For the text-containing cell, return its midpoint in [x, y] coordinate format. 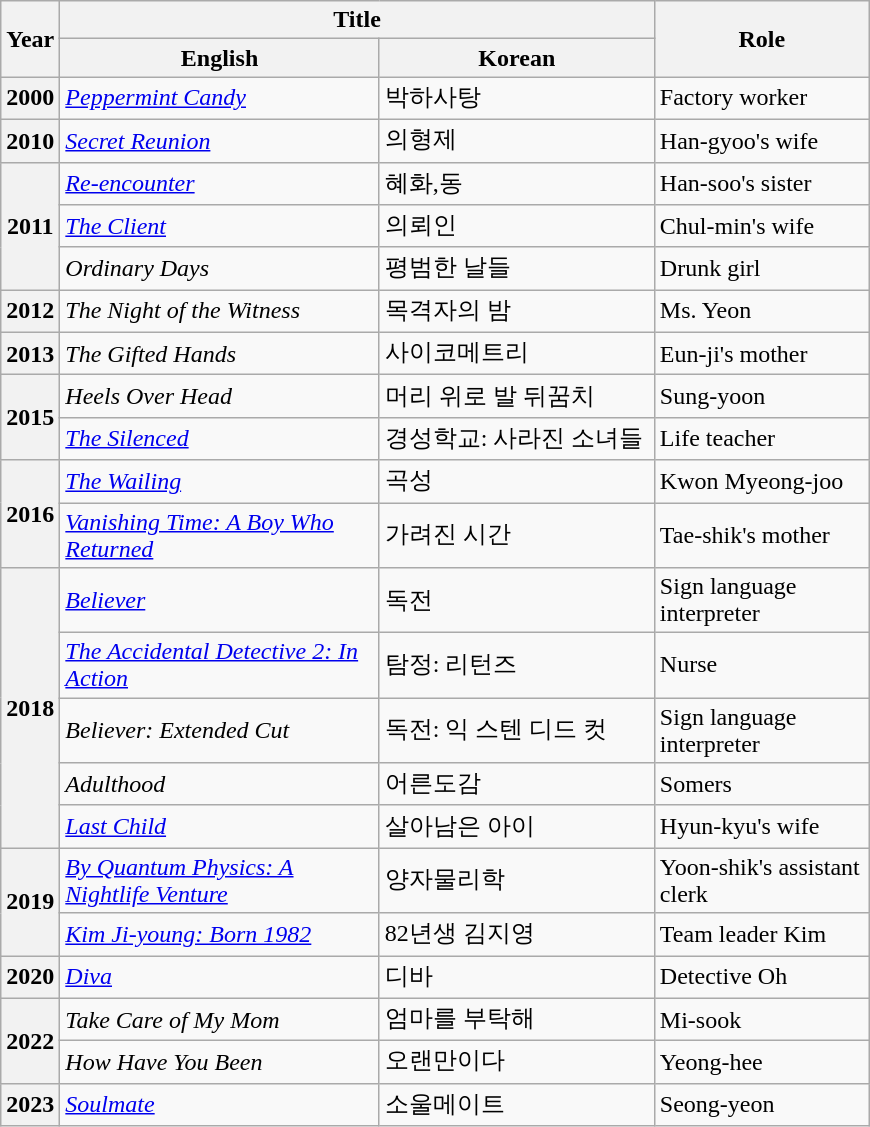
Nurse [762, 666]
2018 [30, 708]
Han-gyoo's wife [762, 140]
Sung-yoon [762, 396]
Tae-shik's mother [762, 534]
Yoon-shik's assistant clerk [762, 880]
Believer: Extended Cut [220, 730]
의뢰인 [516, 226]
English [220, 58]
Believer [220, 600]
2022 [30, 1040]
사이코메트리 [516, 354]
Role [762, 39]
Drunk girl [762, 268]
2012 [30, 312]
2010 [30, 140]
2000 [30, 98]
Factory worker [762, 98]
Hyun-kyu's wife [762, 826]
Vanishing Time: A Boy Who Returned [220, 534]
The Client [220, 226]
Re-encounter [220, 184]
Diva [220, 978]
독전 [516, 600]
Mi-sook [762, 1020]
Chul-min's wife [762, 226]
Last Child [220, 826]
박하사탕 [516, 98]
Life teacher [762, 438]
머리 위로 발 뒤꿈치 [516, 396]
오랜만이다 [516, 1062]
The Night of the Witness [220, 312]
Year [30, 39]
82년생 김지영 [516, 934]
곡성 [516, 482]
The Silenced [220, 438]
Seong-yeon [762, 1104]
Soulmate [220, 1104]
The Wailing [220, 482]
Somers [762, 784]
Peppermint Candy [220, 98]
혜화,동 [516, 184]
엄마를 부탁해 [516, 1020]
Yeong-hee [762, 1062]
Kwon Myeong-joo [762, 482]
양자물리학 [516, 880]
어른도감 [516, 784]
How Have You Been [220, 1062]
독전: 익 스텐 디드 컷 [516, 730]
Korean [516, 58]
Han-soo's sister [762, 184]
Team leader Kim [762, 934]
2013 [30, 354]
2015 [30, 418]
Detective Oh [762, 978]
Ordinary Days [220, 268]
Take Care of My Mom [220, 1020]
Eun-ji's mother [762, 354]
평범한 날들 [516, 268]
2019 [30, 902]
의형제 [516, 140]
목격자의 밤 [516, 312]
Title [358, 20]
The Accidental Detective 2: In Action [220, 666]
소울메이트 [516, 1104]
경성학교: 사라진 소녀들 [516, 438]
살아남은 아이 [516, 826]
2016 [30, 514]
2020 [30, 978]
Ms. Yeon [762, 312]
디바 [516, 978]
By Quantum Physics: A Nightlife Venture [220, 880]
가려진 시간 [516, 534]
Adulthood [220, 784]
Secret Reunion [220, 140]
Heels Over Head [220, 396]
탐정: 리턴즈 [516, 666]
Kim Ji-young: Born 1982 [220, 934]
2023 [30, 1104]
The Gifted Hands [220, 354]
2011 [30, 226]
